Identify which cell holds the provided text, then report its (x, y) central coordinate. 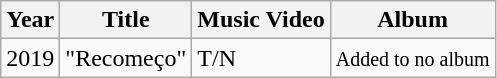
2019 (30, 58)
Album (412, 20)
T/N (261, 58)
"Recomeço" (126, 58)
Added to no album (412, 58)
Music Video (261, 20)
Title (126, 20)
Year (30, 20)
